Output the [x, y] coordinate of the center of the cell containing the given text.  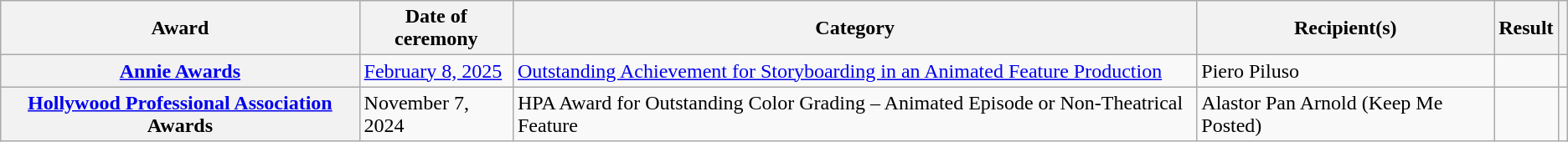
Category [854, 28]
Date of ceremony [436, 28]
Result [1526, 28]
Alastor Pan Arnold (Keep Me Posted) [1345, 114]
February 8, 2025 [436, 71]
Outstanding Achievement for Storyboarding in an Animated Feature Production [854, 71]
HPA Award for Outstanding Color Grading – Animated Episode or Non-Theatrical Feature [854, 114]
Award [180, 28]
Hollywood Professional Association Awards [180, 114]
Piero Piluso [1345, 71]
Annie Awards [180, 71]
November 7, 2024 [436, 114]
Recipient(s) [1345, 28]
